Locate the cell with the specified text and output its (x, y) center coordinate. 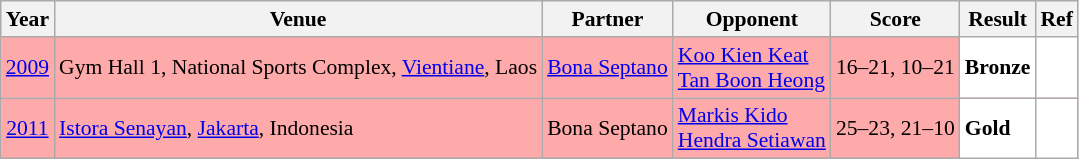
16–21, 10–21 (896, 68)
25–23, 21–10 (896, 128)
Ref (1056, 19)
Opponent (752, 19)
Partner (608, 19)
2009 (28, 68)
Year (28, 19)
Istora Senayan, Jakarta, Indonesia (298, 128)
Score (896, 19)
2011 (28, 128)
Koo Kien Keat Tan Boon Heong (752, 68)
Gym Hall 1, National Sports Complex, Vientiane, Laos (298, 68)
Bronze (998, 68)
Venue (298, 19)
Result (998, 19)
Gold (998, 128)
Markis Kido Hendra Setiawan (752, 128)
